Locate the cell with the specified text and output its (X, Y) center coordinate. 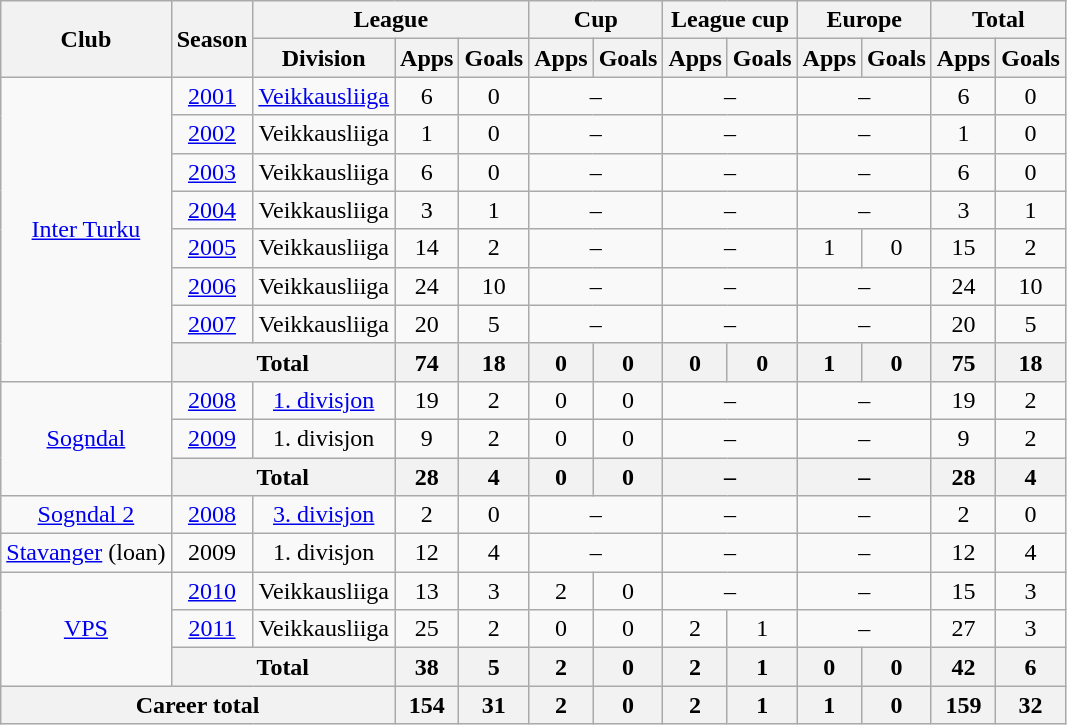
Europe (864, 20)
2002 (212, 134)
Sogndal 2 (86, 515)
2001 (212, 96)
2010 (212, 591)
League cup (730, 20)
2007 (212, 324)
32 (1031, 705)
2005 (212, 248)
Stavanger (loan) (86, 553)
2004 (212, 210)
Club (86, 39)
Inter Turku (86, 229)
31 (494, 705)
Sogndal (86, 438)
75 (963, 362)
Career total (198, 705)
74 (427, 362)
League (391, 20)
14 (427, 248)
Division (324, 58)
2011 (212, 629)
VPS (86, 629)
Cup (596, 20)
159 (963, 705)
3. divisjon (324, 515)
2003 (212, 172)
38 (427, 667)
Season (212, 39)
27 (963, 629)
25 (427, 629)
2006 (212, 286)
42 (963, 667)
13 (427, 591)
154 (427, 705)
